Extract the [X, Y] coordinate from the center of the cell holding the provided text.  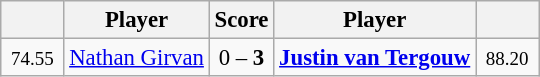
88.20 [508, 58]
Justin van Tergouw [375, 58]
Nathan Girvan [136, 58]
74.55 [32, 58]
Score [242, 20]
0 – 3 [242, 58]
